Scan for the cell matching the given text and deliver its [X, Y] coordinate at center. 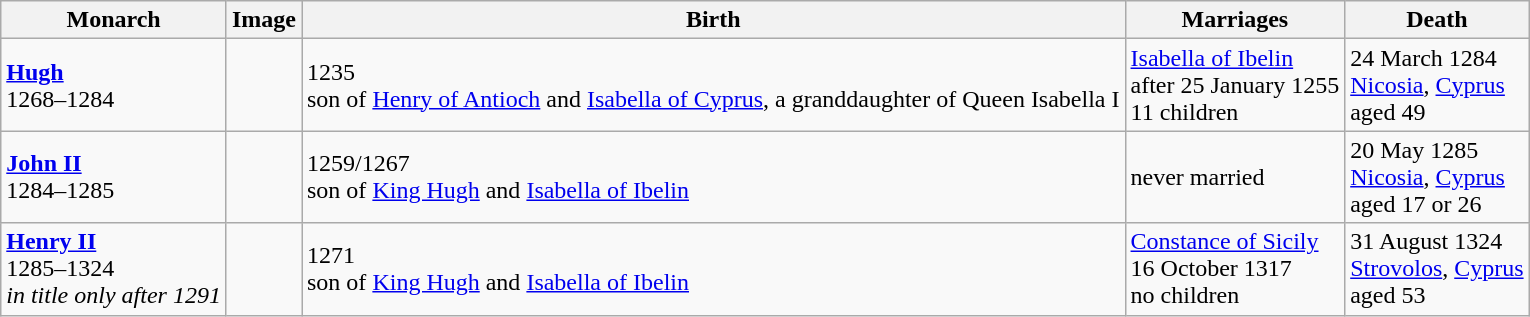
24 March 1284Nicosia, Cyprusaged 49 [1437, 85]
Death [1437, 20]
1259/1267son of King Hugh and Isabella of Ibelin [714, 177]
Birth [714, 20]
John II1284–1285 [114, 177]
Marriages [1235, 20]
Henry II1285–1324in title only after 1291 [114, 269]
20 May 1285Nicosia, Cyprusaged 17 or 26 [1437, 177]
Hugh1268–1284 [114, 85]
1235son of Henry of Antioch and Isabella of Cyprus, a granddaughter of Queen Isabella I [714, 85]
Monarch [114, 20]
never married [1235, 177]
Constance of Sicily16 October 1317no children [1235, 269]
1271son of King Hugh and Isabella of Ibelin [714, 269]
Image [264, 20]
Isabella of Ibelinafter 25 January 125511 children [1235, 85]
31 August 1324Strovolos, Cyprusaged 53 [1437, 269]
